Return the (X, Y) coordinate for the center point of the cell that contains the specified text.  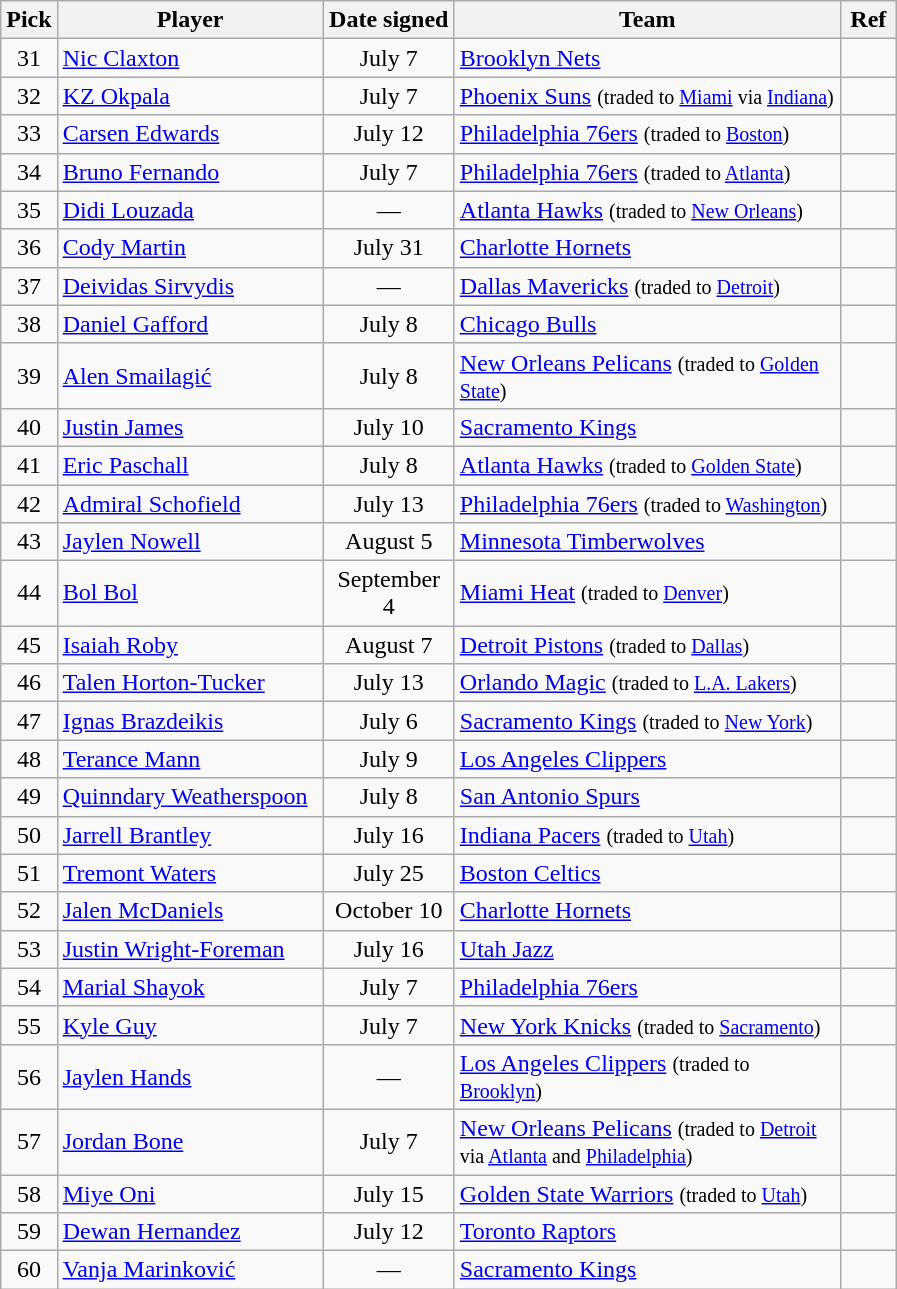
Los Angeles Clippers (traded to Brooklyn) (647, 1076)
Philadelphia 76ers (traded to Atlanta) (647, 172)
58 (29, 1193)
55 (29, 1025)
Talen Horton-Tucker (190, 683)
New York Knicks (traded to Sacramento) (647, 1025)
Deividas Sirvydis (190, 286)
Brooklyn Nets (647, 58)
36 (29, 248)
September 4 (388, 594)
37 (29, 286)
Atlanta Hawks (traded to Golden State) (647, 465)
Nic Claxton (190, 58)
Bol Bol (190, 594)
Isaiah Roby (190, 645)
July 6 (388, 721)
July 15 (388, 1193)
New Orleans Pelicans (traded to Detroit via Atlanta and Philadelphia) (647, 1142)
47 (29, 721)
Bruno Fernando (190, 172)
Tremont Waters (190, 873)
Orlando Magic (traded to L.A. Lakers) (647, 683)
39 (29, 376)
Utah Jazz (647, 949)
59 (29, 1232)
Dewan Hernandez (190, 1232)
July 9 (388, 759)
Pick (29, 20)
38 (29, 324)
Golden State Warriors (traded to Utah) (647, 1193)
34 (29, 172)
August 7 (388, 645)
Player (190, 20)
48 (29, 759)
Eric Paschall (190, 465)
Justin Wright-Foreman (190, 949)
Marial Shayok (190, 987)
45 (29, 645)
San Antonio Spurs (647, 797)
43 (29, 542)
50 (29, 835)
44 (29, 594)
Alen Smailagić (190, 376)
51 (29, 873)
Los Angeles Clippers (647, 759)
Jalen McDaniels (190, 911)
New Orleans Pelicans (traded to Golden State) (647, 376)
46 (29, 683)
Detroit Pistons (traded to Dallas) (647, 645)
Jaylen Hands (190, 1076)
Cody Martin (190, 248)
31 (29, 58)
32 (29, 96)
Jordan Bone (190, 1142)
Ignas Brazdeikis (190, 721)
54 (29, 987)
Miye Oni (190, 1193)
53 (29, 949)
Toronto Raptors (647, 1232)
August 5 (388, 542)
Miami Heat (traded to Denver) (647, 594)
42 (29, 503)
Admiral Schofield (190, 503)
Ref (868, 20)
60 (29, 1270)
Kyle Guy (190, 1025)
Carsen Edwards (190, 134)
40 (29, 427)
Jarrell Brantley (190, 835)
52 (29, 911)
Justin James (190, 427)
Sacramento Kings (traded to New York) (647, 721)
49 (29, 797)
Philadelphia 76ers (traded to Washington) (647, 503)
July 31 (388, 248)
Daniel Gafford (190, 324)
Atlanta Hawks (traded to New Orleans) (647, 210)
Jaylen Nowell (190, 542)
35 (29, 210)
56 (29, 1076)
Quinndary Weatherspoon (190, 797)
Didi Louzada (190, 210)
Phoenix Suns (traded to Miami via Indiana) (647, 96)
Date signed (388, 20)
Chicago Bulls (647, 324)
Team (647, 20)
Boston Celtics (647, 873)
Philadelphia 76ers (traded to Boston) (647, 134)
Philadelphia 76ers (647, 987)
33 (29, 134)
July 25 (388, 873)
Minnesota Timberwolves (647, 542)
KZ Okpala (190, 96)
Vanja Marinković (190, 1270)
Dallas Mavericks (traded to Detroit) (647, 286)
57 (29, 1142)
July 10 (388, 427)
October 10 (388, 911)
Indiana Pacers (traded to Utah) (647, 835)
Terance Mann (190, 759)
41 (29, 465)
